For the text-containing cell, return its midpoint in [x, y] coordinate format. 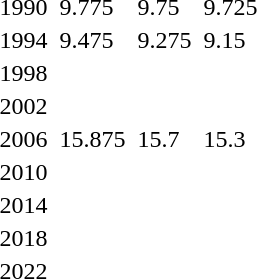
9.275 [164, 40]
15.7 [164, 139]
15.875 [92, 139]
9.475 [92, 40]
